Locate the cell with the specified text and output its (X, Y) center coordinate. 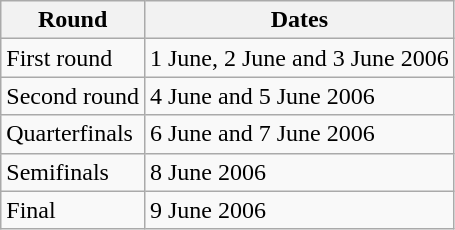
Dates (299, 20)
6 June and 7 June 2006 (299, 134)
Quarterfinals (73, 134)
4 June and 5 June 2006 (299, 96)
Second round (73, 96)
Final (73, 210)
First round (73, 58)
1 June, 2 June and 3 June 2006 (299, 58)
9 June 2006 (299, 210)
Round (73, 20)
8 June 2006 (299, 172)
Semifinals (73, 172)
